Determine the (X, Y) coordinate at the center of the cell enclosing the given text.  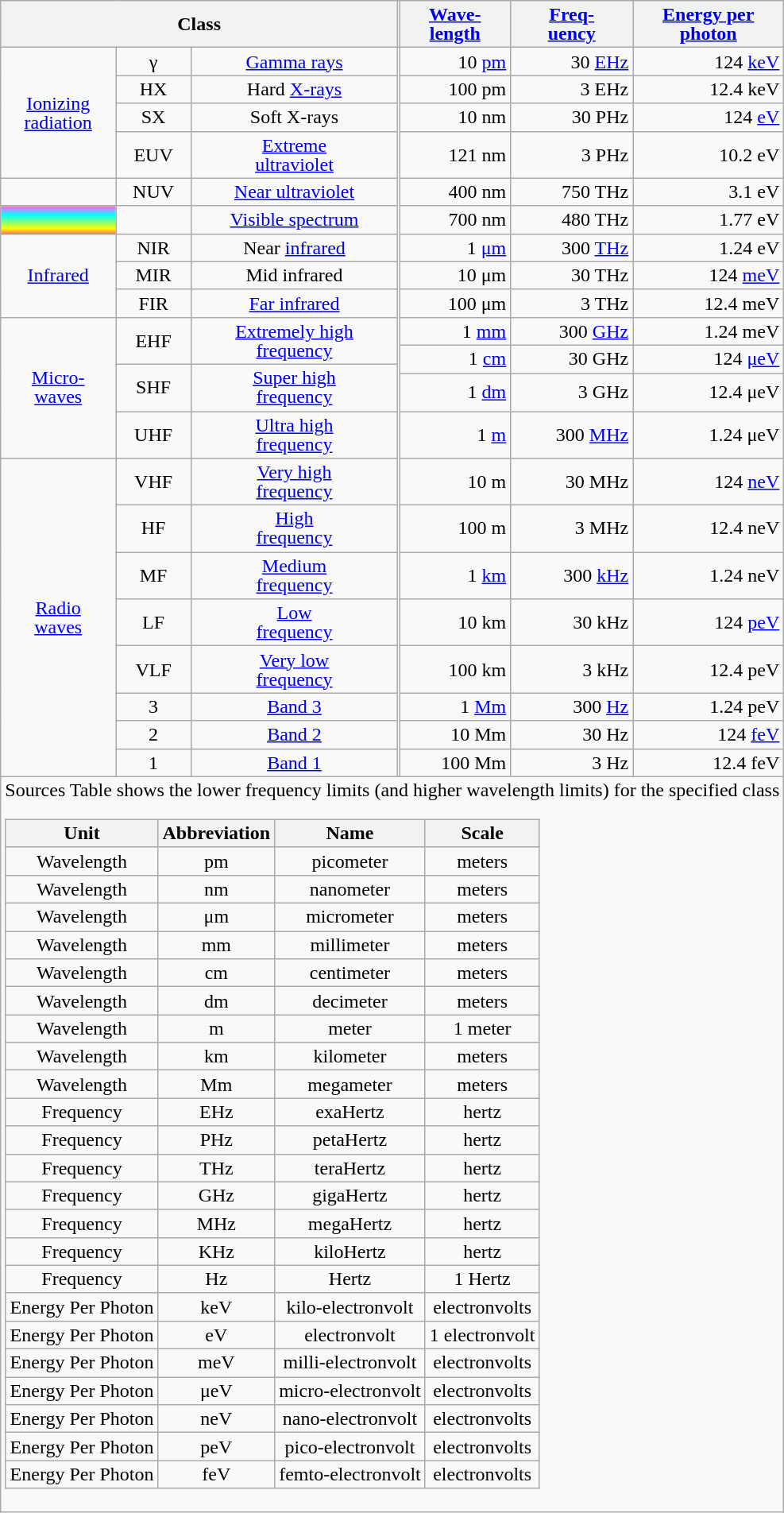
100 μm (455, 304)
GHz (216, 1195)
10 μm (455, 275)
Extremely highfrequency (294, 340)
MF (154, 575)
NUV (154, 192)
30 GHz (572, 359)
teraHertz (350, 1168)
megameter (350, 1084)
Freq-uency (572, 24)
3 Hz (572, 763)
EHF (154, 340)
mm (216, 946)
THz (216, 1168)
micro-electronvolt (350, 1391)
Energy perphoton (709, 24)
MIR (154, 275)
nano-electronvolt (350, 1419)
Very lowfrequency (294, 669)
1 cm (455, 359)
3 (154, 707)
centimeter (350, 973)
Mm (216, 1084)
1.24 μeV (709, 435)
1 m (455, 435)
Very highfrequency (294, 482)
kilo-electronvolt (350, 1306)
Gamma rays (294, 62)
Highfrequency (294, 529)
30 MHz (572, 482)
12.4 feV (709, 763)
Hertz (350, 1279)
PHz (216, 1140)
12.4 neV (709, 529)
1.24 peV (709, 707)
SHF (154, 388)
Near ultraviolet (294, 192)
NIR (154, 248)
keV (216, 1306)
μm (216, 917)
EHz (216, 1112)
1 km (455, 575)
Class (199, 24)
megaHertz (350, 1224)
10 km (455, 623)
100 m (455, 529)
Unit (82, 833)
124 meV (709, 275)
3 PHz (572, 154)
1 meter (482, 1028)
10 pm (455, 62)
3 EHz (572, 89)
VHF (154, 482)
30 kHz (572, 623)
12.4 μeV (709, 393)
3 THz (572, 304)
Lowfrequency (294, 623)
kilometer (350, 1057)
micrometer (350, 917)
dm (216, 1001)
12.4 meV (709, 304)
neV (216, 1419)
nanometer (350, 888)
Band 2 (294, 734)
Far infrared (294, 304)
Band 3 (294, 707)
SX (154, 118)
Wave-length (455, 24)
Band 1 (294, 763)
10 m (455, 482)
cm (216, 973)
feV (216, 1475)
Infrared (59, 275)
Scale (482, 833)
Name (350, 833)
HF (154, 529)
400 nm (455, 192)
exaHertz (350, 1112)
millimeter (350, 946)
121 nm (455, 154)
Soft X-rays (294, 118)
100 km (455, 669)
30 THz (572, 275)
10 nm (455, 118)
1.24 meV (709, 331)
meV (216, 1364)
μeV (216, 1391)
decimeter (350, 1001)
Mediumfrequency (294, 575)
pm (216, 861)
milli-electronvolt (350, 1364)
1 Hertz (482, 1279)
30 Hz (572, 734)
1.24 neV (709, 575)
1 dm (455, 393)
124 neV (709, 482)
LF (154, 623)
Hz (216, 1279)
1 mm (455, 331)
1 electronvolt (482, 1335)
Mid infrared (294, 275)
3.1 eV (709, 192)
1.24 eV (709, 248)
3 MHz (572, 529)
1 (154, 763)
750 THz (572, 192)
1 Mm (455, 707)
300 kHz (572, 575)
Near infrared (294, 248)
km (216, 1057)
3 kHz (572, 669)
10 Mm (455, 734)
m (216, 1028)
300 MHz (572, 435)
Radiowaves (59, 617)
Ionizingradiation (59, 113)
100 pm (455, 89)
10.2 eV (709, 154)
pico-electronvolt (350, 1446)
petaHertz (350, 1140)
Visible spectrum (294, 219)
kiloHertz (350, 1251)
picometer (350, 861)
MHz (216, 1224)
Micro-waves (59, 388)
3 GHz (572, 393)
30 EHz (572, 62)
124 eV (709, 118)
meter (350, 1028)
Ultra highfrequency (294, 435)
peV (216, 1446)
Super highfrequency (294, 388)
12.4 keV (709, 89)
2 (154, 734)
480 THz (572, 219)
700 nm (455, 219)
Hard X-rays (294, 89)
124 keV (709, 62)
300 GHz (572, 331)
100 Mm (455, 763)
nm (216, 888)
300 THz (572, 248)
Extremeultraviolet (294, 154)
KHz (216, 1251)
1.77 eV (709, 219)
12.4 peV (709, 669)
124 feV (709, 734)
FIR (154, 304)
electronvolt (350, 1335)
VLF (154, 669)
femto-electronvolt (350, 1475)
Abbreviation (216, 833)
1 μm (455, 248)
UHF (154, 435)
30 PHz (572, 118)
gigaHertz (350, 1195)
EUV (154, 154)
HX (154, 89)
eV (216, 1335)
124 peV (709, 623)
124 μeV (709, 359)
300 Hz (572, 707)
γ (154, 62)
